Determine the (x, y) coordinate at the center of the cell enclosing the given text.  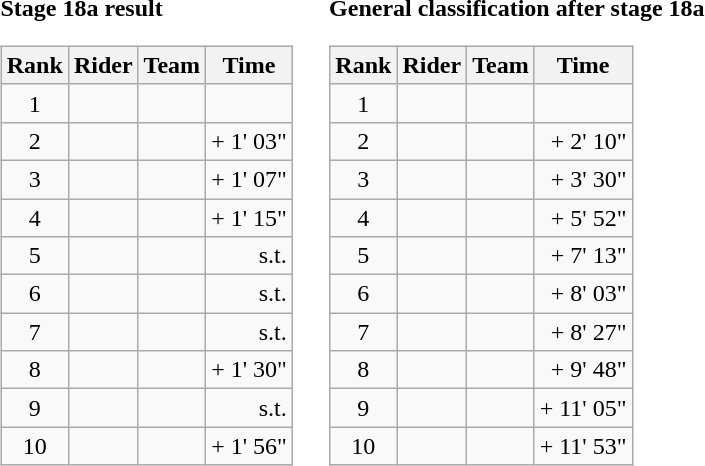
+ 8' 27" (583, 332)
+ 3' 30" (583, 179)
+ 1' 56" (250, 446)
+ 11' 05" (583, 408)
+ 2' 10" (583, 141)
+ 9' 48" (583, 370)
+ 1' 03" (250, 141)
+ 11' 53" (583, 446)
+ 8' 03" (583, 294)
+ 7' 13" (583, 256)
+ 1' 30" (250, 370)
+ 1' 15" (250, 217)
+ 1' 07" (250, 179)
+ 5' 52" (583, 217)
